Capture the cell that displays the provided text and extract its (x, y) central coordinate. 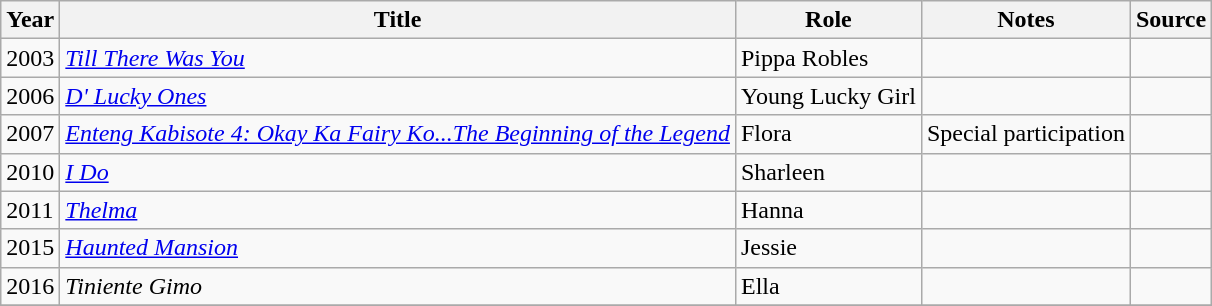
Role (828, 20)
Pippa Robles (828, 58)
Tiniente Gimo (398, 286)
Flora (828, 134)
2015 (30, 248)
Source (1170, 20)
Haunted Mansion (398, 248)
2007 (30, 134)
Young Lucky Girl (828, 96)
Enteng Kabisote 4: Okay Ka Fairy Ko...The Beginning of the Legend (398, 134)
D' Lucky Ones (398, 96)
Sharleen (828, 172)
Thelma (398, 210)
Year (30, 20)
2006 (30, 96)
I Do (398, 172)
Ella (828, 286)
Till There Was You (398, 58)
Jessie (828, 248)
2003 (30, 58)
Title (398, 20)
Hanna (828, 210)
2010 (30, 172)
2011 (30, 210)
2016 (30, 286)
Notes (1026, 20)
Special participation (1026, 134)
